Return [X, Y] of the center of cell containing provided text 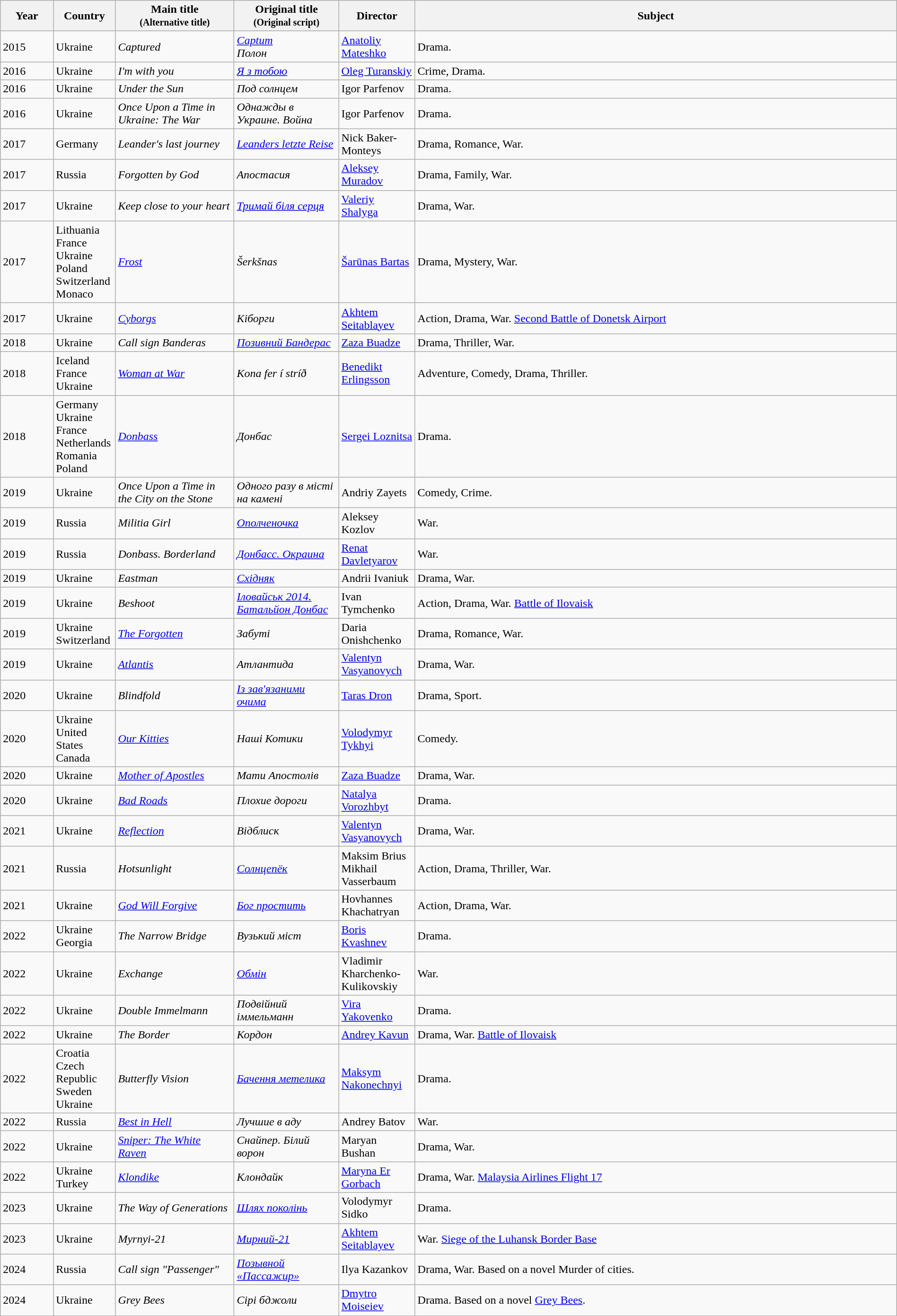
Forgotten by God [175, 175]
Comedy. [656, 739]
Myrnyi-21 [175, 1238]
Natalya Vorozhbyt [377, 800]
Director [377, 16]
Daria Onishchenko [377, 634]
Я з тобою [287, 71]
Позывной «Пассажир» [287, 1270]
Клондайк [287, 1177]
Double Immelmann [175, 1010]
Nick Baker-Monteys [377, 144]
Drama, War. Malaysia Airlines Flight 17 [656, 1177]
IcelandFranceUkraine [84, 373]
Maryna Er Gorbach [377, 1177]
Original title(Original script) [287, 16]
Our Kitties [175, 739]
LithuaniaFranceUkrainePolandSwitzerlandMonaco [84, 262]
Exchange [175, 974]
Однажды в Украине. Война [287, 114]
Šarūnas Bartas [377, 262]
Captured [175, 46]
Cyborgs [175, 318]
Best in Hell [175, 1122]
Benedikt Erlingsson [377, 373]
Вузький міст [287, 936]
Beshoot [175, 603]
Наші Котики [287, 739]
Maryan Bushan [377, 1147]
Снайпер. Білий ворон [287, 1147]
UkraineSwitzerland [84, 634]
Позивний Бандерас [287, 342]
Drama, Family, War. [656, 175]
Call sign Banderas [175, 342]
Once Upon a Time in the City on the Stone [175, 493]
Volodymyr Tykhyi [377, 739]
Кiборги [287, 318]
Мирний-21 [287, 1238]
Valeriy Shalyga [377, 205]
Sniper: The White Raven [175, 1147]
Reflection [175, 831]
Andrey Batov [377, 1122]
Под солнцем [287, 89]
Klondike [175, 1177]
Mother of Apostles [175, 776]
Adventure, Comedy, Drama, Thriller. [656, 373]
Call sign "Passenger" [175, 1270]
Донбас [287, 436]
Atlantis [175, 664]
Militia Girl [175, 523]
Aleksey Muradov [377, 175]
Ополченочка [287, 523]
Kona fer í stríð [287, 373]
Drama, Mystery, War. [656, 262]
UkraineTurkey [84, 1177]
Донбасс. Окраина [287, 554]
Anatoliy Mateshko [377, 46]
Солнцепёк [287, 868]
Action, Drama, Thriller, War. [656, 868]
Dmytro Moiseiev [377, 1300]
Іловайськ 2014. Батальйон Донбас [287, 603]
Maksym Nakonechnyi [377, 1079]
Renat Davletyarov [377, 554]
Action, Drama, War. Second Battle of Donetsk Airport [656, 318]
Donbass. Borderland [175, 554]
Сірі бджоли [287, 1300]
Under the Sun [175, 89]
Andrey Kavun [377, 1035]
Бог простить [287, 905]
Frost [175, 262]
Drama, War. Battle of Ilovaisk [656, 1035]
UkraineGeorgia [84, 936]
Східняк [287, 579]
CaptumПолон [287, 46]
Action, Drama, War. [656, 905]
Aleksey Kozlov [377, 523]
I'm with you [175, 71]
Hovhannes Khachatryan [377, 905]
Hotsunlight [175, 868]
Із зав'язаними очима [287, 695]
Обмін [287, 974]
Vira Yakovenko [377, 1010]
Мати Апостолів [287, 776]
Taras Dron [377, 695]
Andrii Ivaniuk [377, 579]
Germany [84, 144]
Grey Bees [175, 1300]
Vladimir Kharchenko-Kulikovskiy [377, 974]
Кордон [287, 1035]
The Way of Generations [175, 1208]
Keep close to your heart [175, 205]
The Border [175, 1035]
Sergei Loznitsa [377, 436]
The Forgotten [175, 634]
Maksim BriusMikhail Vasserbaum [377, 868]
Butterfly Vision [175, 1079]
Blindfold [175, 695]
Drama, Thriller, War. [656, 342]
Eastman [175, 579]
Drama, War. Based on a novel Murder of cities. [656, 1270]
CroatiaCzech RepublicSwedenUkraine [84, 1079]
Leanders letzte Reise [287, 144]
Лучшие в аду [287, 1122]
Ilya Kazankov [377, 1270]
Šerkšnas [287, 262]
Ivan Tymchenko [377, 603]
Once Upon a Time in Ukraine: The War [175, 114]
Drama, Sport. [656, 695]
War. Siege of the Luhansk Border Base [656, 1238]
Bad Roads [175, 800]
UkraineUnited StatesCanada [84, 739]
Відблиск [287, 831]
Action, Drama, War. Battle of Ilovaisk [656, 603]
2015 [27, 46]
Бачення метелика [287, 1079]
Leander's last journey [175, 144]
Crime, Drama. [656, 71]
Donbass [175, 436]
Подвійний іммельманн [287, 1010]
Main title(Alternative title) [175, 16]
Drama. Based on a novel Grey Bees. [656, 1300]
Subject [656, 16]
Тримай біля серця [287, 205]
Одного разу в місті на камені [287, 493]
Забуті [287, 634]
Апостасия [287, 175]
Andriy Zayets [377, 493]
God Will Forgive [175, 905]
Шлях поколінь [287, 1208]
Woman at War [175, 373]
The Narrow Bridge [175, 936]
Country [84, 16]
Атлантида [287, 664]
Oleg Turanskiy [377, 71]
Boris Kvashnev [377, 936]
Comedy, Crime. [656, 493]
Плохие дороги [287, 800]
Volodymyr Sidko [377, 1208]
GermanyUkraineFranceNetherlandsRomaniaPoland [84, 436]
Year [27, 16]
